Search for the cell housing the specified text and yield its [x, y] center coordinate. 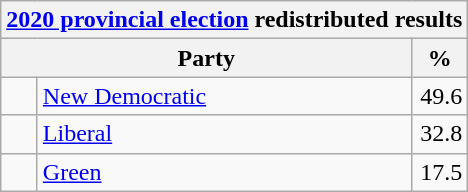
New Democratic [224, 96]
2020 provincial election redistributed results [234, 20]
Liberal [224, 134]
Green [224, 172]
17.5 [440, 172]
32.8 [440, 134]
% [440, 58]
Party [206, 58]
49.6 [440, 96]
